Return (x, y) of the center of cell containing provided text 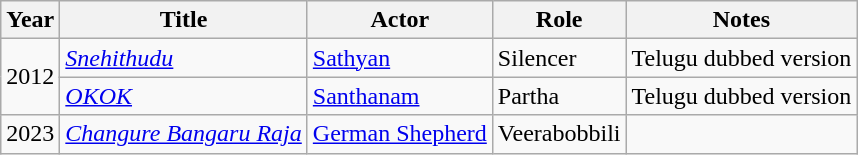
Notes (742, 20)
2023 (30, 134)
Year (30, 20)
Title (184, 20)
Santhanam (400, 96)
Veerabobbili (559, 134)
German Shepherd (400, 134)
Role (559, 20)
Snehithudu (184, 58)
Partha (559, 96)
Actor (400, 20)
Sathyan (400, 58)
Changure Bangaru Raja (184, 134)
Silencer (559, 58)
OKOK (184, 96)
2012 (30, 77)
